Determine the [X, Y] coordinate at the center of the cell enclosing the given text.  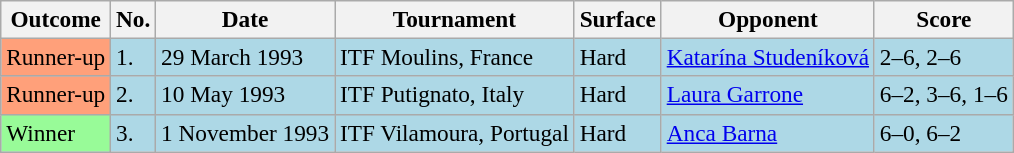
Opponent [768, 19]
ITF Moulins, France [455, 57]
6–2, 3–6, 1–6 [944, 95]
ITF Putignato, Italy [455, 95]
Outcome [56, 19]
ITF Vilamoura, Portugal [455, 133]
Surface [618, 19]
No. [134, 19]
2. [134, 95]
Winner [56, 133]
Score [944, 19]
6–0, 6–2 [944, 133]
1. [134, 57]
29 March 1993 [246, 57]
Laura Garrone [768, 95]
Katarína Studeníková [768, 57]
3. [134, 133]
Tournament [455, 19]
2–6, 2–6 [944, 57]
10 May 1993 [246, 95]
Date [246, 19]
Anca Barna [768, 133]
1 November 1993 [246, 133]
